Detect which cell encompasses the target text, then output its [X, Y] center coordinate. 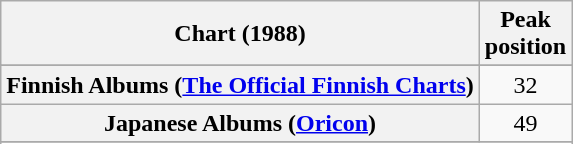
Chart (1988) [240, 34]
32 [525, 85]
Japanese Albums (Oricon) [240, 123]
49 [525, 123]
Finnish Albums (The Official Finnish Charts) [240, 85]
Peakposition [525, 34]
